Scan for the cell matching the given text and deliver its (X, Y) coordinate at center. 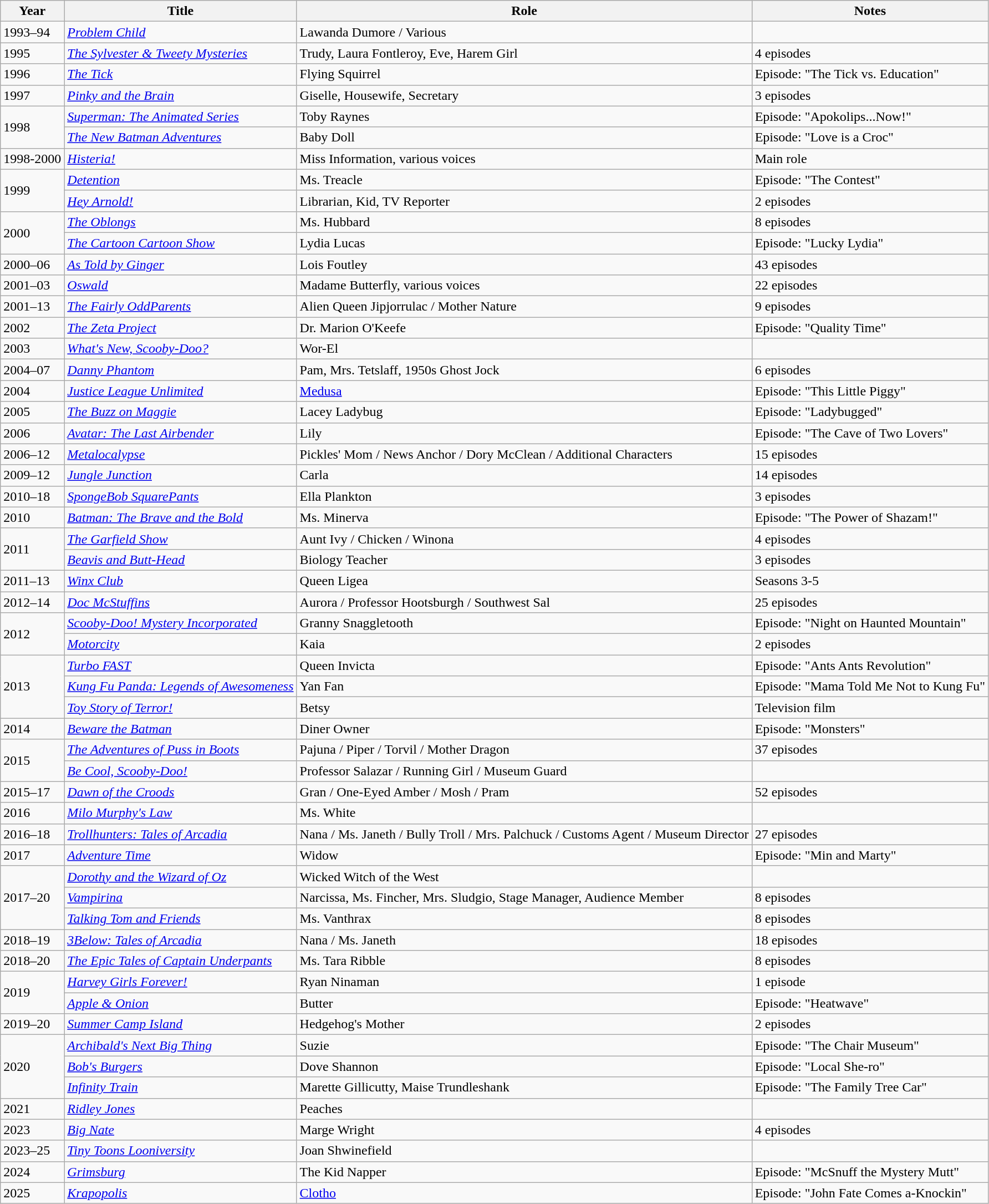
Librarian, Kid, TV Reporter (524, 201)
Tiny Toons Looniversity (181, 1151)
Pickles' Mom / News Anchor / Dory McClean / Additional Characters (524, 454)
Episode: "The Family Tree Car" (870, 1088)
18 episodes (870, 940)
Dorothy and the Wizard of Oz (181, 876)
Episode: "Quality Time" (870, 328)
Madame Butterfly, various voices (524, 286)
2015–17 (32, 792)
Big Nate (181, 1130)
Episode: "The Chair Museum" (870, 1045)
The Adventures of Puss in Boots (181, 750)
Turbo FAST (181, 665)
1999 (32, 190)
2024 (32, 1172)
2003 (32, 349)
2023–25 (32, 1151)
2017 (32, 855)
Krapopolis (181, 1193)
Ms. White (524, 813)
2018–20 (32, 961)
Granny Snaggletooth (524, 623)
15 episodes (870, 454)
Aunt Ivy / Chicken / Winona (524, 539)
Butter (524, 1003)
37 episodes (870, 750)
1998-2000 (32, 159)
2005 (32, 412)
Medusa (524, 391)
Episode: "Local She-ro" (870, 1066)
Apple & Onion (181, 1003)
Joan Shwinefield (524, 1151)
1998 (32, 127)
Marette Gillicutty, Maise Trundleshank (524, 1088)
The Garfield Show (181, 539)
2020 (32, 1066)
Episode: "Ladybugged" (870, 412)
Milo Murphy's Law (181, 813)
Title (181, 11)
Episode: "This Little Piggy" (870, 391)
Ella Plankton (524, 496)
The Epic Tales of Captain Underpants (181, 961)
Aurora / Professor Hootsburgh / Southwest Sal (524, 602)
2004 (32, 391)
Diner Owner (524, 729)
Giselle, Housewife, Secretary (524, 95)
Summer Camp Island (181, 1024)
Beavis and Butt-Head (181, 560)
Kaia (524, 644)
43 episodes (870, 265)
Hedgehog's Mother (524, 1024)
Ms. Tara Ribble (524, 961)
Pam, Mrs. Tetslaff, 1950s Ghost Jock (524, 370)
Gran / One-Eyed Amber / Mosh / Pram (524, 792)
Jungle Junction (181, 475)
Metalocalypse (181, 454)
Detention (181, 180)
3Below: Tales of Arcadia (181, 940)
Ridley Jones (181, 1109)
Dove Shannon (524, 1066)
As Told by Ginger (181, 265)
What's New, Scooby-Doo? (181, 349)
Episode: "Monsters" (870, 729)
Lily (524, 433)
Peaches (524, 1109)
2012–14 (32, 602)
Biology Teacher (524, 560)
1997 (32, 95)
Queen Ligea (524, 581)
Notes (870, 11)
Flying Squirrel (524, 74)
Doc McStuffins (181, 602)
2025 (32, 1193)
2023 (32, 1130)
2010–18 (32, 496)
Talking Tom and Friends (181, 918)
2016–18 (32, 834)
Episode: "The Cave of Two Lovers" (870, 433)
The New Batman Adventures (181, 138)
Main role (870, 159)
Year (32, 11)
Avatar: The Last Airbender (181, 433)
2000 (32, 232)
Kung Fu Panda: Legends of Awesomeness (181, 687)
Episode: "Heatwave" (870, 1003)
Pinky and the Brain (181, 95)
Narcissa, Ms. Fincher, Mrs. Sludgio, Stage Manager, Audience Member (524, 897)
Scooby-Doo! Mystery Incorporated (181, 623)
Widow (524, 855)
Episode: "Love is a Croc" (870, 138)
1993–94 (32, 32)
2009–12 (32, 475)
2004–07 (32, 370)
2018–19 (32, 940)
1995 (32, 53)
Be Cool, Scooby-Doo! (181, 771)
2012 (32, 634)
2002 (32, 328)
Yan Fan (524, 687)
52 episodes (870, 792)
Infinity Train (181, 1088)
The Sylvester & Tweety Mysteries (181, 53)
1996 (32, 74)
Batman: The Brave and the Bold (181, 517)
2006 (32, 433)
The Oblongs (181, 222)
Television film (870, 708)
2001–13 (32, 307)
22 episodes (870, 286)
Betsy (524, 708)
Oswald (181, 286)
27 episodes (870, 834)
2011 (32, 549)
2016 (32, 813)
2006–12 (32, 454)
2017–20 (32, 897)
Trudy, Laura Fontleroy, Eve, Harem Girl (524, 53)
2010 (32, 517)
Episode: "Lucky Lydia" (870, 243)
Ryan Ninaman (524, 982)
Suzie (524, 1045)
Episode: "The Power of Shazam!" (870, 517)
Motorcity (181, 644)
Episode: "Apokolips...Now!" (870, 116)
Superman: The Animated Series (181, 116)
9 episodes (870, 307)
Role (524, 11)
The Cartoon Cartoon Show (181, 243)
Dawn of the Croods (181, 792)
Seasons 3-5 (870, 581)
2013 (32, 687)
6 episodes (870, 370)
2000–06 (32, 265)
The Kid Napper (524, 1172)
The Fairly OddParents (181, 307)
Pajuna / Piper / Torvil / Mother Dragon (524, 750)
Justice League Unlimited (181, 391)
Nana / Ms. Janeth / Bully Troll / Mrs. Palchuck / Customs Agent / Museum Director (524, 834)
2019 (32, 993)
Carla (524, 475)
Vampirina (181, 897)
Lydia Lucas (524, 243)
Wor-El (524, 349)
Episode: "John Fate Comes a-Knockin" (870, 1193)
Harvey Girls Forever! (181, 982)
Nana / Ms. Janeth (524, 940)
The Zeta Project (181, 328)
Bob's Burgers (181, 1066)
Winx Club (181, 581)
Alien Queen Jipjorrulac / Mother Nature (524, 307)
Archibald's Next Big Thing (181, 1045)
Toy Story of Terror! (181, 708)
Lawanda Dumore / Various (524, 32)
25 episodes (870, 602)
Lois Foutley (524, 265)
Problem Child (181, 32)
Episode: "The Tick vs. Education" (870, 74)
Professor Salazar / Running Girl / Museum Guard (524, 771)
Beware the Batman (181, 729)
Baby Doll (524, 138)
Ms. Vanthrax (524, 918)
2019–20 (32, 1024)
Ms. Minerva (524, 517)
Episode: "Ants Ants Revolution" (870, 665)
2011–13 (32, 581)
2014 (32, 729)
14 episodes (870, 475)
Episode: "Mama Told Me Not to Kung Fu" (870, 687)
Toby Raynes (524, 116)
Episode: "McSnuff the Mystery Mutt" (870, 1172)
Lacey Ladybug (524, 412)
Trollhunters: Tales of Arcadia (181, 834)
Hey Arnold! (181, 201)
2015 (32, 760)
Clotho (524, 1193)
The Buzz on Maggie (181, 412)
Wicked Witch of the West (524, 876)
Grimsburg (181, 1172)
Ms. Hubbard (524, 222)
Adventure Time (181, 855)
Episode: "Night on Haunted Mountain" (870, 623)
The Tick (181, 74)
Episode: "The Contest" (870, 180)
Episode: "Min and Marty" (870, 855)
2001–03 (32, 286)
1 episode (870, 982)
Queen Invicta (524, 665)
SpongeBob SquarePants (181, 496)
Dr. Marion O'Keefe (524, 328)
Ms. Treacle (524, 180)
Miss Information, various voices (524, 159)
Histeria! (181, 159)
Danny Phantom (181, 370)
Marge Wright (524, 1130)
2021 (32, 1109)
